Return [x, y] of the center of cell containing provided text 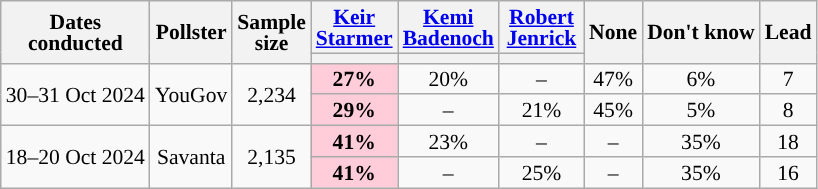
Lead [788, 32]
8 [788, 110]
Samplesize [271, 32]
21% [542, 110]
Datesconducted [76, 32]
30–31 Oct 2024 [76, 94]
Savanta [191, 157]
Kemi Badenoch [448, 27]
20% [448, 78]
5% [700, 110]
Pollster [191, 32]
Keir Starmer [354, 27]
27% [354, 78]
18 [788, 142]
25% [542, 172]
23% [448, 142]
YouGov [191, 94]
29% [354, 110]
18–20 Oct 2024 [76, 157]
2,135 [271, 157]
7 [788, 78]
Robert Jenrick [542, 27]
2,234 [271, 94]
None [613, 32]
6% [700, 78]
47% [613, 78]
16 [788, 172]
Don't know [700, 32]
45% [613, 110]
